Determine the (x, y) coordinate at the center of the cell enclosing the given text.  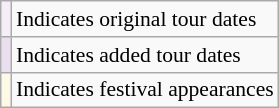
Indicates added tour dates (145, 55)
Indicates original tour dates (145, 19)
Indicates festival appearances (145, 90)
